Return the [X, Y] coordinate for the center point of the cell that contains the specified text.  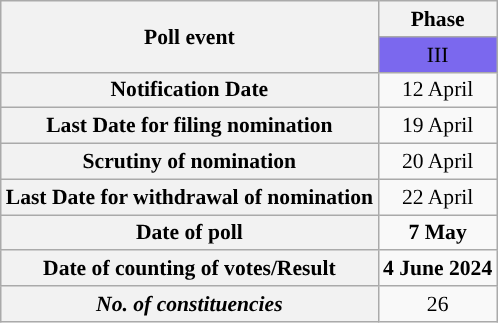
26 [438, 304]
Notification Date [190, 90]
Last Date for filing nomination [190, 126]
20 April [438, 161]
22 April [438, 197]
Date of counting of votes/Result [190, 268]
Poll event [190, 36]
7 May [438, 232]
Scrutiny of nomination [190, 161]
Date of poll [190, 232]
19 April [438, 126]
III [438, 54]
No. of constituencies [190, 304]
Phase [438, 19]
Last Date for withdrawal of nomination [190, 197]
4 June 2024 [438, 268]
12 April [438, 90]
